Determine the (X, Y) coordinate at the center of the cell enclosing the given text.  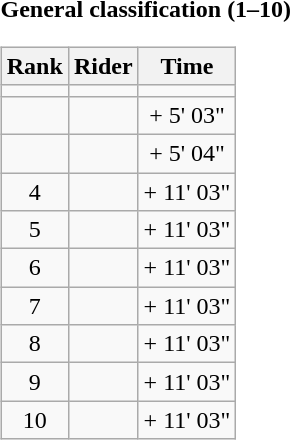
4 (34, 191)
5 (34, 230)
Rider (103, 66)
+ 5' 04" (187, 153)
6 (34, 268)
8 (34, 344)
10 (34, 420)
7 (34, 306)
9 (34, 382)
Time (187, 66)
+ 5' 03" (187, 115)
Rank (34, 66)
